From the cell containing the given text, extract its center point as (X, Y) coordinate. 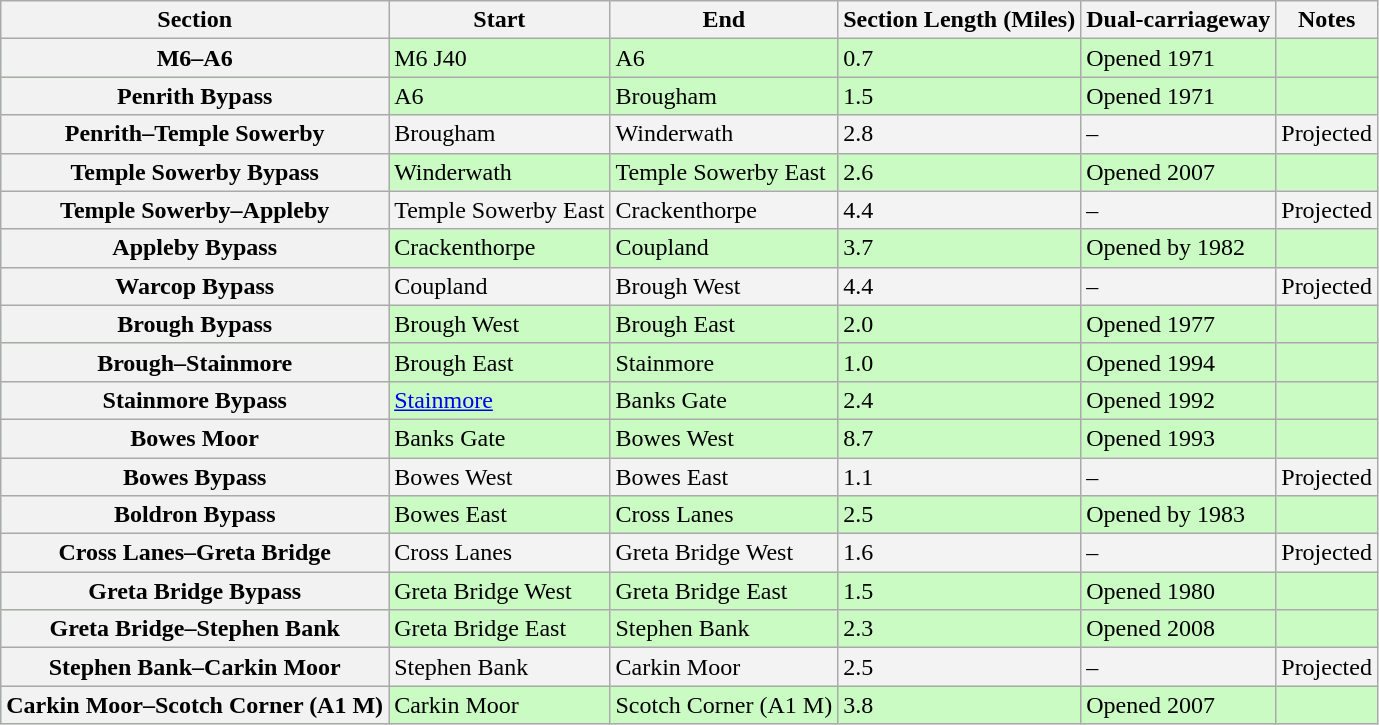
1.0 (960, 362)
Penrith–Temple Sowerby (195, 134)
2.0 (960, 324)
Opened 1994 (1178, 362)
Scotch Corner (A1 M) (724, 705)
0.7 (960, 58)
Greta Bridge Bypass (195, 591)
1.1 (960, 477)
Opened 1993 (1178, 438)
Brough Bypass (195, 324)
Cross Lanes–Greta Bridge (195, 553)
Brough–Stainmore (195, 362)
Bowes Moor (195, 438)
End (724, 20)
Opened 1992 (1178, 400)
Opened 1980 (1178, 591)
Temple Sowerby Bypass (195, 172)
Opened by 1982 (1178, 248)
Penrith Bypass (195, 96)
Bowes Bypass (195, 477)
2.4 (960, 400)
Warcop Bypass (195, 286)
Start (500, 20)
8.7 (960, 438)
M6 J40 (500, 58)
Carkin Moor–Scotch Corner (A1 M) (195, 705)
Greta Bridge–Stephen Bank (195, 629)
M6–A6 (195, 58)
Opened by 1983 (1178, 515)
Boldron Bypass (195, 515)
Appleby Bypass (195, 248)
2.8 (960, 134)
Notes (1327, 20)
Section Length (Miles) (960, 20)
Dual-carriageway (1178, 20)
Section (195, 20)
Opened 1977 (1178, 324)
Opened 2008 (1178, 629)
3.7 (960, 248)
2.3 (960, 629)
Stainmore Bypass (195, 400)
Stephen Bank–Carkin Moor (195, 667)
Temple Sowerby–Appleby (195, 210)
2.6 (960, 172)
1.6 (960, 553)
3.8 (960, 705)
